Provide the [X, Y] coordinate of the cell's center where the given text is located.  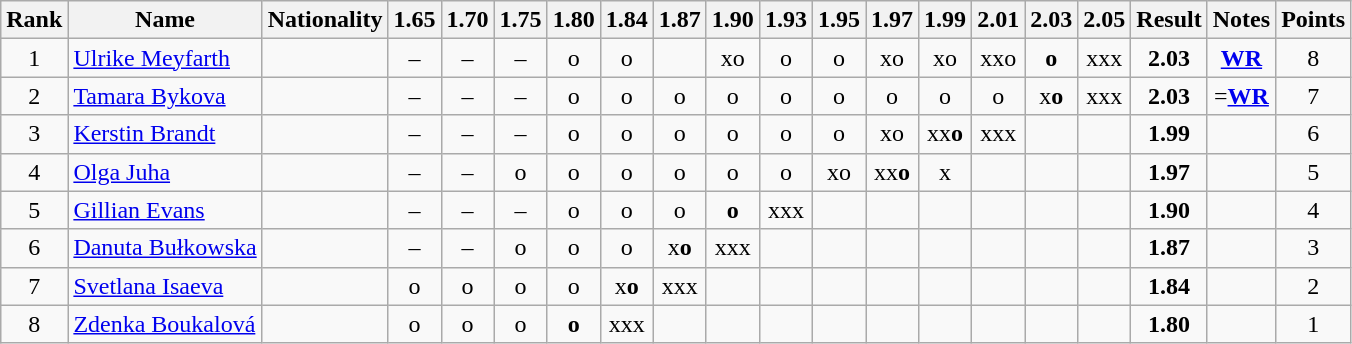
2.01 [998, 20]
1.65 [414, 20]
Kerstin Brandt [165, 134]
1.95 [838, 20]
1.93 [786, 20]
2.05 [1104, 20]
1.70 [468, 20]
Nationality [325, 20]
Danuta Bułkowska [165, 248]
Gillian Evans [165, 210]
Ulrike Meyfarth [165, 58]
Name [165, 20]
Points [1314, 20]
WR [1241, 58]
Result [1169, 20]
Tamara Bykova [165, 96]
=WR [1241, 96]
x [946, 172]
Zdenka Boukalová [165, 324]
1.75 [520, 20]
Notes [1241, 20]
Rank [34, 20]
Olga Juha [165, 172]
Svetlana Isaeva [165, 286]
